For the text-containing cell, return its midpoint in (x, y) coordinate format. 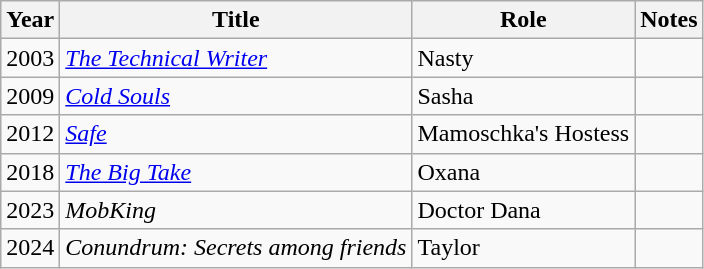
Nasty (524, 58)
Sasha (524, 96)
The Big Take (236, 172)
2012 (30, 134)
Doctor Dana (524, 210)
Conundrum: Secrets among friends (236, 248)
MobKing (236, 210)
Role (524, 20)
2024 (30, 248)
2018 (30, 172)
Year (30, 20)
The Technical Writer (236, 58)
Notes (669, 20)
Taylor (524, 248)
2023 (30, 210)
Mamoschka's Hostess (524, 134)
2009 (30, 96)
Safe (236, 134)
Title (236, 20)
Oxana (524, 172)
Cold Souls (236, 96)
2003 (30, 58)
